For the text-containing cell, return its midpoint in [x, y] coordinate format. 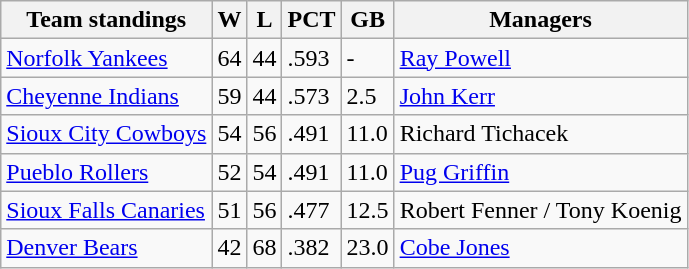
Sioux Falls Canaries [106, 210]
64 [230, 58]
Sioux City Cowboys [106, 134]
Cheyenne Indians [106, 96]
.382 [312, 248]
GB [368, 20]
23.0 [368, 248]
W [230, 20]
42 [230, 248]
52 [230, 172]
L [264, 20]
Denver Bears [106, 248]
.573 [312, 96]
51 [230, 210]
Norfolk Yankees [106, 58]
.593 [312, 58]
Managers [540, 20]
.477 [312, 210]
Richard Tichacek [540, 134]
Cobe Jones [540, 248]
2.5 [368, 96]
Ray Powell [540, 58]
Pueblo Rollers [106, 172]
Robert Fenner / Tony Koenig [540, 210]
59 [230, 96]
Pug Griffin [540, 172]
12.5 [368, 210]
Team standings [106, 20]
- [368, 58]
PCT [312, 20]
68 [264, 248]
John Kerr [540, 96]
